Scan for the cell matching the given text and deliver its (X, Y) coordinate at center. 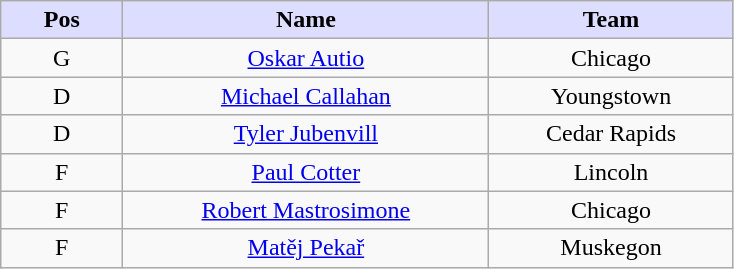
Lincoln (611, 172)
Youngstown (611, 96)
Michael Callahan (306, 96)
Team (611, 20)
Robert Mastrosimone (306, 210)
Cedar Rapids (611, 134)
Oskar Autio (306, 58)
Name (306, 20)
G (62, 58)
Matěj Pekař (306, 248)
Tyler Jubenvill (306, 134)
Pos (62, 20)
Paul Cotter (306, 172)
Muskegon (611, 248)
